Find where the given text appears and provide that cell's center as [X, Y] coordinate. 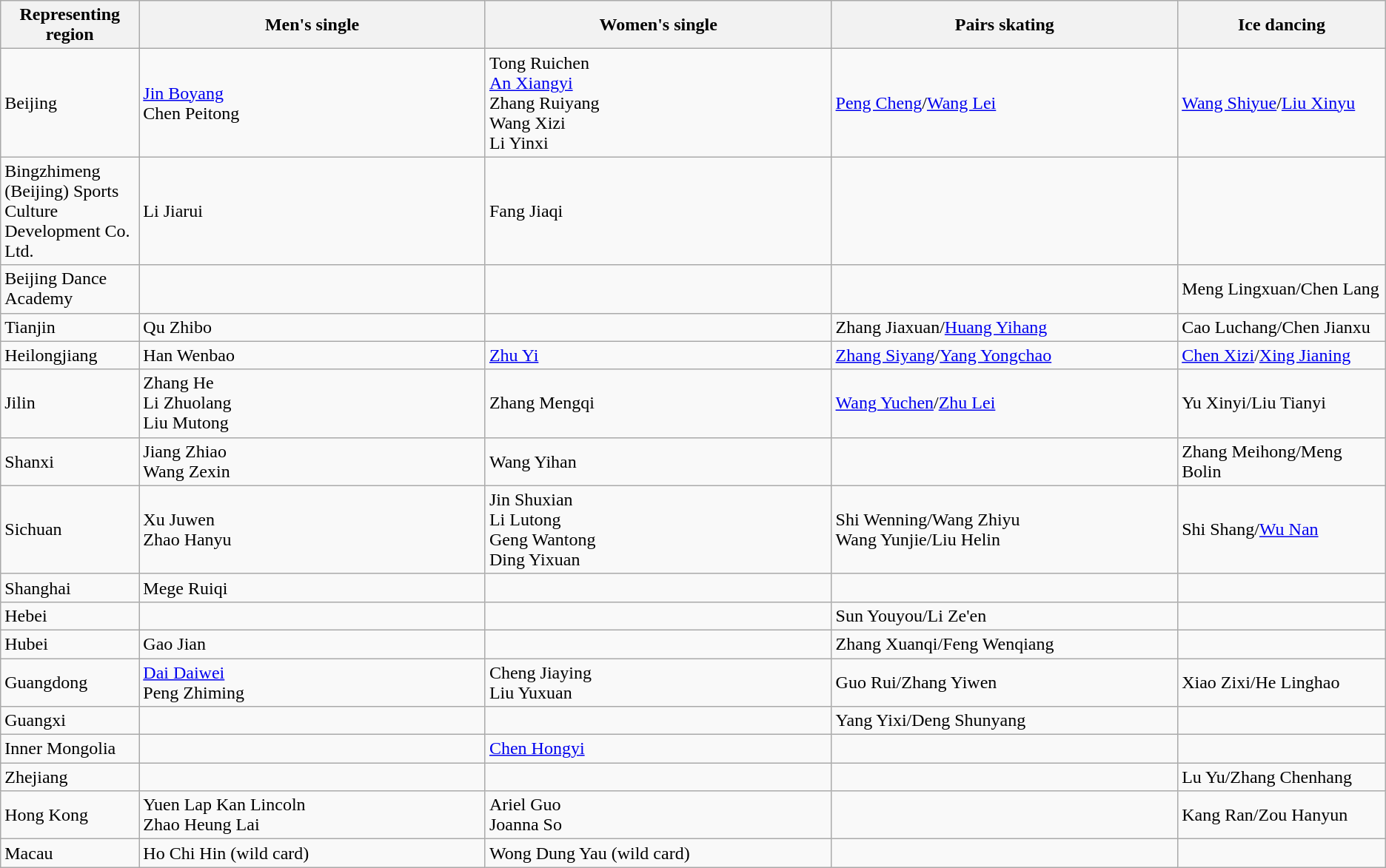
Zhang HeLi ZhuolangLiu Mutong [312, 403]
Sichuan [70, 530]
Zhang Jiaxuan/Huang Yihang [1005, 327]
Zhang Siyang/Yang Yongchao [1005, 355]
Chen Hongyi [658, 749]
Dai DaiweiPeng Zhiming [312, 682]
Inner Mongolia [70, 749]
Guo Rui/Zhang Yiwen [1005, 682]
Zhejiang [70, 777]
Kang Ran/Zou Hanyun [1282, 815]
Wang Yuchen/Zhu Lei [1005, 403]
Jin BoyangChen Peitong [312, 103]
Chen Xizi/Xing Jianing [1282, 355]
Ice dancing [1282, 25]
Yu Xinyi/Liu Tianyi [1282, 403]
Peng Cheng/Wang Lei [1005, 103]
Shanghai [70, 588]
Meng Lingxuan/Chen Lang [1282, 289]
Fang Jiaqi [658, 211]
Han Wenbao [312, 355]
Beijing [70, 103]
Cao Luchang/Chen Jianxu [1282, 327]
Gao Jian [312, 644]
Ariel GuoJoanna So [658, 815]
Wong Dung Yau (wild card) [658, 853]
Wang Shiyue/Liu Xinyu [1282, 103]
Shi Wenning/Wang ZhiyuWang Yunjie/Liu Helin [1005, 530]
Shi Shang/Wu Nan [1282, 530]
Guangdong [70, 682]
Sun Youyou/Li Ze'en [1005, 616]
Heilongjiang [70, 355]
Jilin [70, 403]
Hong Kong [70, 815]
Zhu Yi [658, 355]
Bingzhimeng (Beijing) Sports Culture Development Co. Ltd. [70, 211]
Hebei [70, 616]
Mege Ruiqi [312, 588]
Wang Yihan [658, 462]
Yang Yixi/Deng Shunyang [1005, 721]
Pairs skating [1005, 25]
Qu Zhibo [312, 327]
Yuen Lap Kan LincolnZhao Heung Lai [312, 815]
Lu Yu/Zhang Chenhang [1282, 777]
Ho Chi Hin (wild card) [312, 853]
Cheng JiayingLiu Yuxuan [658, 682]
Representing region [70, 25]
Tianjin [70, 327]
Zhang Meihong/Meng Bolin [1282, 462]
Tong Ruichen An XiangyiZhang RuiyangWang XiziLi Yinxi [658, 103]
Men's single [312, 25]
Xu JuwenZhao Hanyu [312, 530]
Shanxi [70, 462]
Xiao Zixi/He Linghao [1282, 682]
Jin ShuxianLi LutongGeng WantongDing Yixuan [658, 530]
Macau [70, 853]
Beijing Dance Academy [70, 289]
Li Jiarui [312, 211]
Women's single [658, 25]
Zhang Mengqi [658, 403]
Hubei [70, 644]
Guangxi [70, 721]
Zhang Xuanqi/Feng Wenqiang [1005, 644]
Jiang ZhiaoWang Zexin [312, 462]
